Locate the cell with the specified text and output its [X, Y] center coordinate. 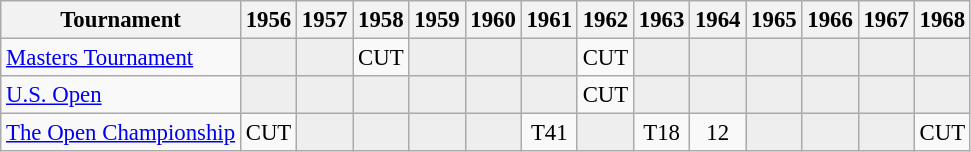
1957 [325, 20]
T18 [661, 133]
1958 [381, 20]
1960 [493, 20]
1961 [549, 20]
1963 [661, 20]
1964 [718, 20]
T41 [549, 133]
Tournament [121, 20]
U.S. Open [121, 95]
1959 [437, 20]
The Open Championship [121, 133]
Masters Tournament [121, 58]
1965 [774, 20]
1956 [268, 20]
1962 [605, 20]
1968 [942, 20]
1966 [830, 20]
12 [718, 133]
1967 [886, 20]
